Extract the [x, y] coordinate from the center of the cell holding the provided text.  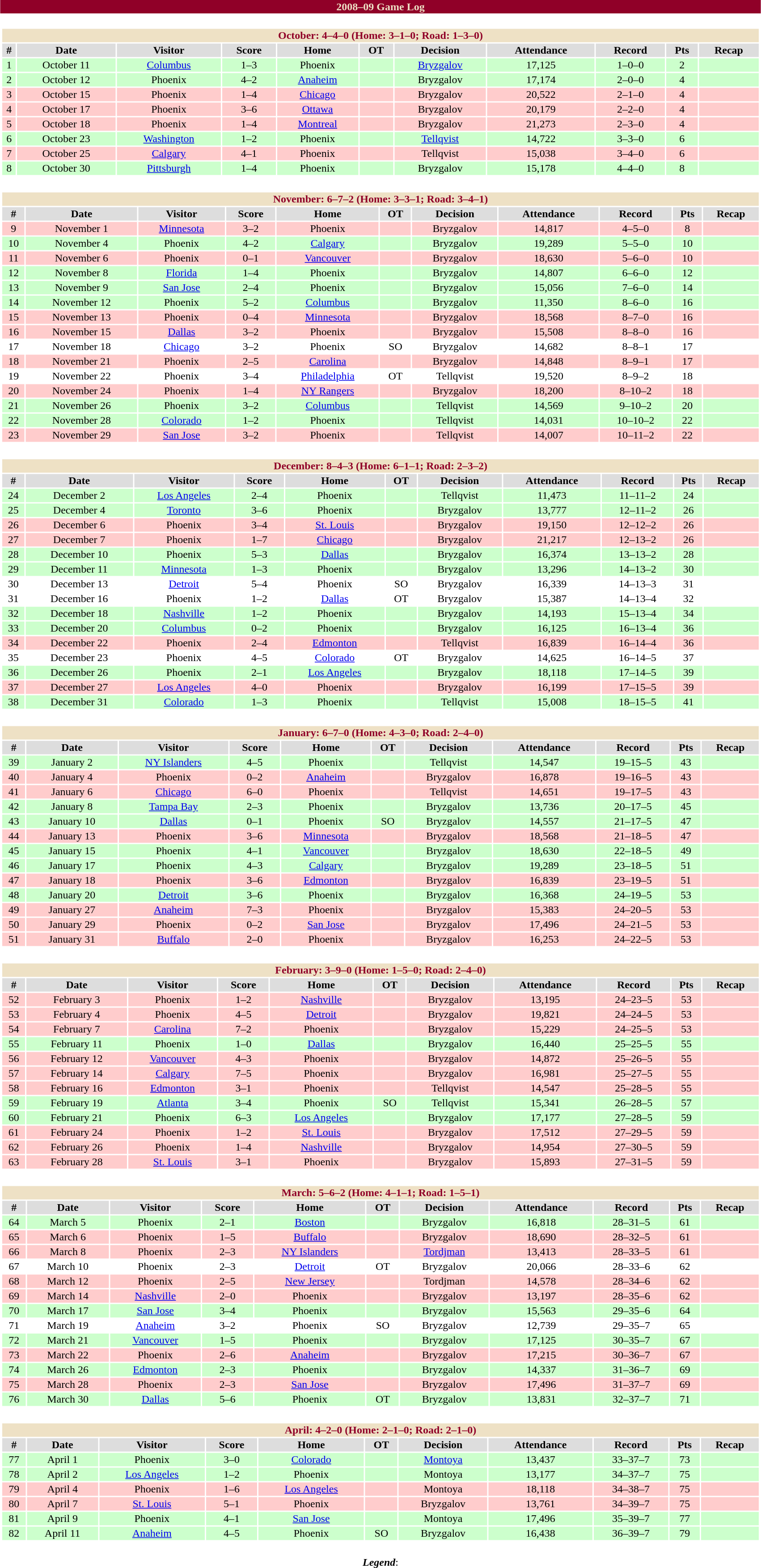
29–35–7 [631, 1325]
January 15 [72, 851]
40 [13, 777]
14,722 [541, 139]
16–14–4 [638, 643]
29 [13, 569]
32–37–7 [631, 1399]
February 11 [77, 1044]
56 [13, 1059]
16,199 [552, 687]
December 23 [79, 658]
28–35–6 [631, 1296]
October 15 [66, 94]
December 22 [79, 643]
14,625 [552, 658]
4–4–0 [630, 169]
13,761 [540, 1504]
28–32–5 [631, 1237]
38 [13, 702]
7–5 [243, 1073]
13,831 [541, 1399]
9 [13, 228]
3–0 [232, 1459]
5–1 [232, 1504]
November 24 [81, 391]
27–31–5 [634, 1162]
15–13–4 [638, 614]
January 29 [72, 925]
11–11–2 [638, 496]
March 8 [68, 1252]
December 6 [79, 525]
74 [14, 1370]
14,872 [545, 1059]
14,337 [541, 1370]
16,818 [541, 1222]
15,038 [541, 153]
March 14 [68, 1296]
19,150 [552, 525]
15,229 [545, 1029]
19–16–5 [633, 777]
68 [14, 1281]
14,578 [541, 1281]
31–36–7 [631, 1370]
72 [14, 1340]
21 [13, 405]
12–12–2 [638, 525]
5–3 [259, 555]
April 9 [63, 1518]
Atlanta [173, 1103]
January 10 [72, 821]
January 4 [72, 777]
17–14–5 [638, 673]
Ottawa [317, 110]
13,413 [541, 1252]
2–0–0 [630, 80]
19,821 [545, 1014]
December 13 [79, 584]
Florida [182, 273]
19–15–5 [633, 762]
24–21–5 [633, 925]
14–13–4 [638, 599]
20–17–5 [633, 807]
14–13–3 [638, 584]
Montreal [317, 124]
34–37–7 [630, 1475]
November 28 [81, 421]
19,520 [549, 376]
November 1 [81, 228]
14,557 [544, 821]
15,383 [544, 910]
December 11 [79, 569]
November 12 [81, 303]
23–19–5 [633, 880]
March 6 [68, 1237]
December 10 [79, 555]
8–6–0 [636, 303]
16,878 [544, 777]
7 [9, 153]
30–36–7 [631, 1355]
28–33–6 [631, 1266]
24–22–5 [633, 939]
14,569 [549, 405]
February: 3–9–0 (Home: 1–5–0; Road: 2–4–0) [380, 970]
12–11–2 [638, 510]
March 22 [68, 1355]
13–13–2 [638, 555]
14,193 [552, 614]
13,195 [545, 1000]
12,739 [541, 1325]
October 30 [66, 169]
26–28–5 [634, 1103]
48 [13, 895]
15,341 [545, 1103]
52 [13, 1000]
December 4 [79, 510]
February 19 [77, 1103]
0–4 [250, 317]
14,807 [549, 273]
3 [9, 94]
21,273 [541, 124]
15,387 [552, 599]
15,178 [541, 169]
27 [13, 540]
4–5–0 [636, 228]
60 [13, 1118]
February 3 [77, 1000]
April 11 [63, 1534]
34–39–7 [630, 1504]
23 [13, 435]
14,031 [549, 421]
78 [14, 1475]
April 1 [63, 1459]
14,848 [549, 362]
April 4 [63, 1489]
February 14 [77, 1073]
30–35–7 [631, 1340]
28–31–5 [631, 1222]
46 [13, 866]
17,512 [545, 1132]
October 12 [66, 80]
25–27–5 [634, 1073]
November 8 [81, 273]
31–37–7 [631, 1384]
24–23–5 [634, 1000]
36–39–7 [630, 1534]
14,817 [549, 228]
February 7 [77, 1029]
28–34–6 [631, 1281]
January: 6–7–0 (Home: 4–3–0; Road: 2–4–0) [380, 733]
16,981 [545, 1073]
2–2–0 [630, 110]
22–18–5 [633, 851]
13,777 [552, 510]
December 31 [79, 702]
8–9–1 [636, 362]
1–0 [243, 1044]
50 [13, 925]
March 26 [68, 1370]
Philadelphia [327, 376]
5–5–0 [636, 244]
March 10 [68, 1266]
21–17–5 [633, 821]
18–15–5 [638, 702]
November 18 [81, 346]
October: 4–4–0 (Home: 3–1–0; Road: 1–3–0) [380, 35]
25 [13, 510]
13,177 [540, 1475]
15,508 [549, 332]
7–2 [243, 1029]
1–6 [232, 1489]
November 15 [81, 332]
9–10–2 [636, 405]
March 28 [68, 1384]
April 7 [63, 1504]
February 24 [77, 1132]
Tampa Bay [173, 807]
January 6 [72, 792]
76 [14, 1399]
7–3 [255, 910]
42 [13, 807]
20,179 [541, 110]
16–13–4 [638, 628]
16,125 [552, 628]
14–13–2 [638, 569]
November 29 [81, 435]
15,008 [552, 702]
23–18–5 [633, 866]
54 [13, 1029]
8–10–2 [636, 391]
16,339 [552, 584]
25–28–5 [634, 1088]
17,174 [541, 80]
80 [14, 1504]
8–8–0 [636, 332]
November 9 [81, 287]
March 5 [68, 1222]
17,215 [541, 1355]
14,007 [549, 435]
11,473 [552, 496]
70 [14, 1311]
17,177 [545, 1118]
7–6–0 [636, 287]
81 [14, 1518]
January 8 [72, 807]
2008–09 Game Log [380, 7]
November 13 [81, 317]
March 17 [68, 1311]
5 [9, 124]
18,690 [541, 1237]
10–10–2 [636, 421]
New Jersey [310, 1281]
27–29–5 [634, 1132]
6–3 [243, 1118]
March 21 [68, 1340]
November: 6–7–2 (Home: 3–3–1; Road: 3–4–1) [380, 199]
4–0 [259, 687]
Pittsburgh [169, 169]
24–19–5 [633, 895]
29–35–6 [631, 1311]
February 21 [77, 1118]
February 28 [77, 1162]
February 16 [77, 1088]
25–26–5 [634, 1059]
44 [13, 836]
October 11 [66, 65]
63 [13, 1162]
20,066 [541, 1266]
3–3–0 [630, 139]
33–37–7 [630, 1459]
10–11–2 [636, 435]
15,563 [541, 1311]
January 17 [72, 866]
5–6–0 [636, 258]
13,736 [544, 807]
13,197 [541, 1296]
Boston [310, 1222]
November 26 [81, 405]
3–4–0 [630, 153]
6–0 [255, 792]
March: 5–6–2 (Home: 4–1–1; Road: 1–5–1) [380, 1193]
13,296 [552, 569]
24–25–5 [634, 1029]
2–1–0 [630, 94]
13 [13, 287]
21–18–5 [633, 836]
24–24–5 [634, 1014]
1 [9, 65]
8–7–0 [636, 317]
16,440 [545, 1044]
January 20 [72, 895]
11 [13, 258]
8–8–1 [636, 346]
October 17 [66, 110]
December 20 [79, 628]
11,350 [549, 303]
March 12 [68, 1281]
November 21 [81, 362]
February 4 [77, 1014]
February 12 [77, 1059]
October 18 [66, 124]
1–7 [259, 540]
December 16 [79, 599]
April: 4–2–0 (Home: 2–1–0; Road: 2–1–0) [380, 1430]
15,056 [549, 287]
Toronto [184, 510]
15 [13, 317]
20,522 [541, 94]
November 22 [81, 376]
January 13 [72, 836]
34–38–7 [630, 1489]
Washington [169, 139]
14,682 [549, 346]
January 2 [72, 762]
58 [13, 1088]
66 [14, 1252]
December 27 [79, 687]
December: 8–4–3 (Home: 6–1–1; Road: 2–3–2) [380, 466]
12–13–2 [638, 540]
24–20–5 [633, 910]
16,438 [540, 1534]
February 26 [77, 1147]
15,893 [545, 1162]
April 2 [63, 1475]
19 [13, 376]
March 19 [68, 1325]
October 25 [66, 153]
18,200 [549, 391]
October 23 [66, 139]
November 6 [81, 258]
6–6–0 [636, 273]
2–6 [227, 1355]
5–2 [250, 303]
January 18 [72, 880]
16–14–5 [638, 658]
January 27 [72, 910]
27–30–5 [634, 1147]
21,217 [552, 540]
19–17–5 [633, 792]
25–25–5 [634, 1044]
35 [13, 658]
January 31 [72, 939]
17–15–5 [638, 687]
NY Rangers [327, 391]
13,437 [540, 1459]
27–28–5 [634, 1118]
16,368 [544, 895]
5–4 [259, 584]
16,253 [544, 939]
35–39–7 [630, 1518]
1–0–0 [630, 65]
December 7 [79, 540]
16,374 [552, 555]
14,651 [544, 792]
33 [13, 628]
2–3–0 [630, 124]
December 2 [79, 496]
5–6 [227, 1399]
December 26 [79, 673]
82 [14, 1534]
November 4 [81, 244]
28–33–5 [631, 1252]
March 30 [68, 1399]
8–9–2 [636, 376]
14,954 [545, 1147]
December 18 [79, 614]
